Capture the cell that displays the provided text and extract its (X, Y) central coordinate. 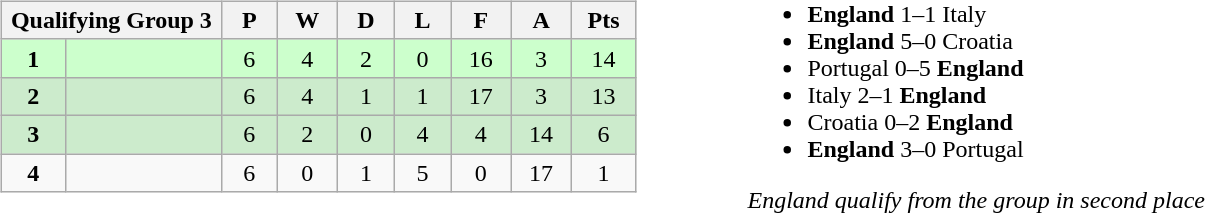
L (422, 20)
P (250, 20)
Pts (603, 20)
Qualifying Group 3 (111, 20)
A (541, 20)
13 (603, 96)
D (366, 20)
16 (481, 58)
W (307, 20)
F (481, 20)
5 (422, 173)
